Search for the cell housing the specified text and yield its [x, y] center coordinate. 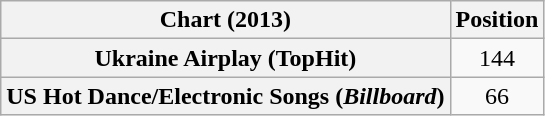
Ukraine Airplay (TopHit) [226, 58]
66 [497, 96]
Position [497, 20]
144 [497, 58]
Chart (2013) [226, 20]
US Hot Dance/Electronic Songs (Billboard) [226, 96]
